Output the (x, y) coordinate of the center of the cell containing the given text.  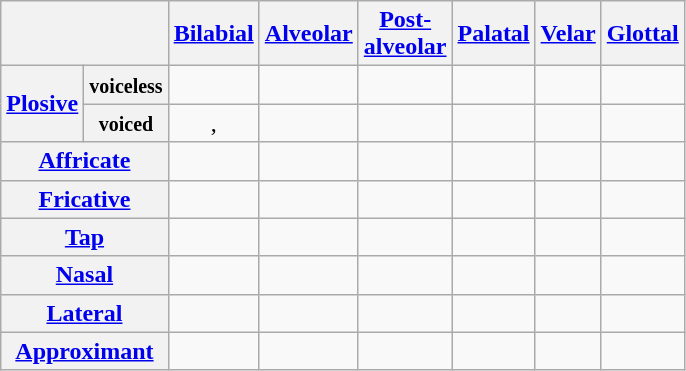
Lateral (84, 313)
Alveolar (308, 34)
voiceless (126, 85)
Affricate (84, 161)
Bilabial (214, 34)
Glottal (642, 34)
Post- alveolar (405, 34)
voiced (126, 123)
Plosive (42, 104)
, (214, 123)
Approximant (84, 351)
Velar (568, 34)
Fricative (84, 199)
Palatal (494, 34)
Tap (84, 237)
Nasal (84, 275)
